Pinpoint the cell where the given text exists, returning its [x, y] midpoint coordinate. 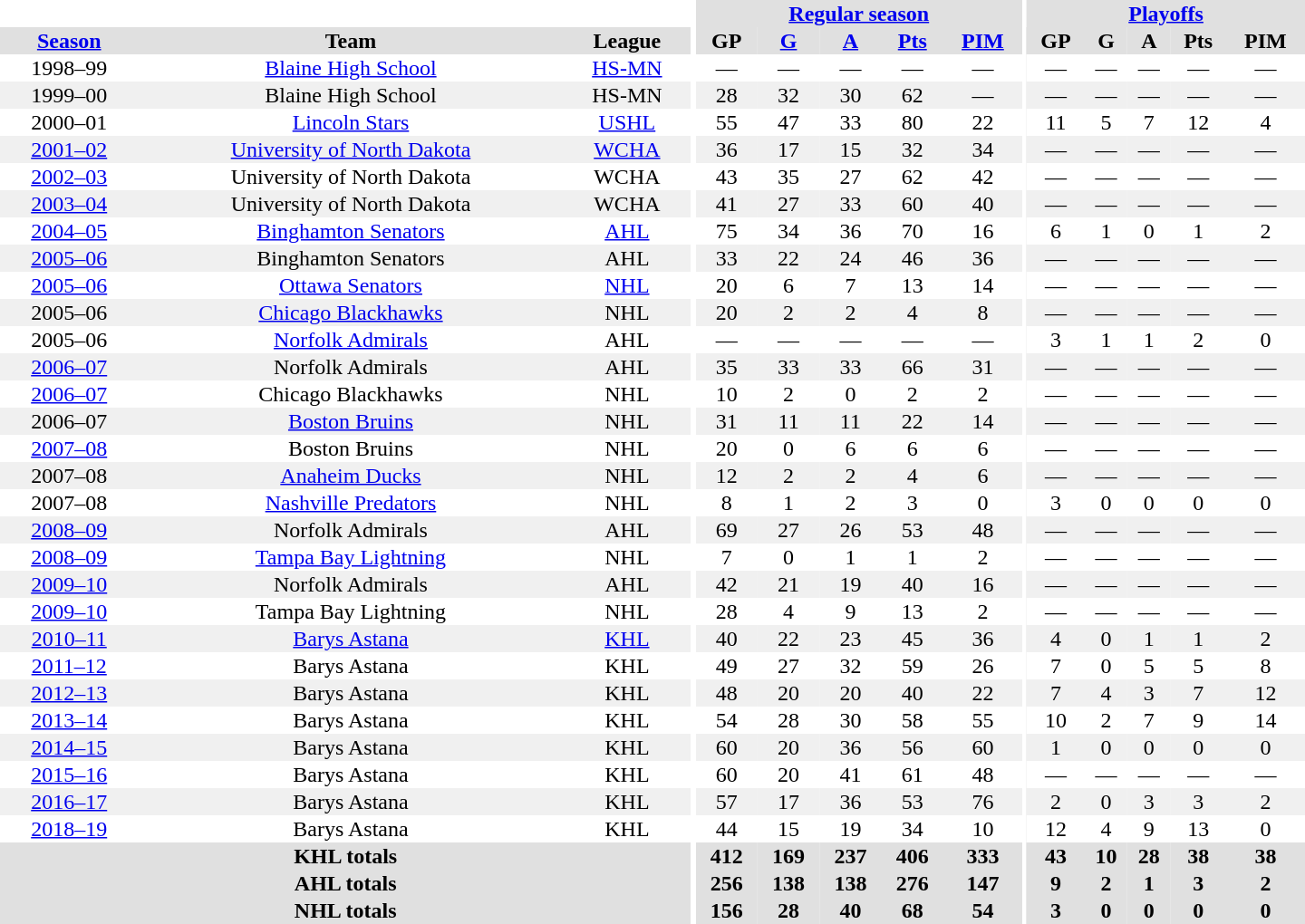
45 [913, 639]
2002–03 [69, 177]
2015–16 [69, 775]
80 [913, 122]
21 [788, 584]
USHL [627, 122]
Regular season [859, 14]
66 [913, 367]
412 [727, 856]
147 [982, 883]
333 [982, 856]
56 [913, 747]
47 [788, 122]
Ottawa Senators [350, 285]
58 [913, 720]
2014–15 [69, 747]
2001–02 [69, 149]
76 [982, 802]
406 [913, 856]
24 [850, 258]
61 [913, 775]
Anaheim Ducks [350, 476]
69 [727, 530]
NHL totals [345, 910]
Nashville Predators [350, 503]
2011–12 [69, 666]
KHL totals [345, 856]
2016–17 [69, 802]
1998–99 [69, 68]
49 [727, 666]
2013–14 [69, 720]
68 [913, 910]
70 [913, 231]
Team [350, 41]
2018–19 [69, 829]
AHL totals [345, 883]
Playoffs [1165, 14]
2012–13 [69, 693]
2004–05 [69, 231]
169 [788, 856]
1999–00 [69, 95]
2010–11 [69, 639]
256 [727, 883]
156 [727, 910]
237 [850, 856]
46 [913, 258]
Season [69, 41]
2000–01 [69, 122]
2003–04 [69, 204]
276 [913, 883]
23 [850, 639]
Lincoln Stars [350, 122]
44 [727, 829]
75 [727, 231]
59 [913, 666]
League [627, 41]
57 [727, 802]
